Locate the cell with the specified text and output its [x, y] center coordinate. 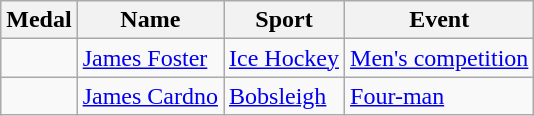
Ice Hockey [284, 58]
Name [150, 20]
Medal [39, 20]
Four-man [440, 96]
James Foster [150, 58]
Men's competition [440, 58]
James Cardno [150, 96]
Sport [284, 20]
Bobsleigh [284, 96]
Event [440, 20]
